From the cell containing the given text, extract its center point as [x, y] coordinate. 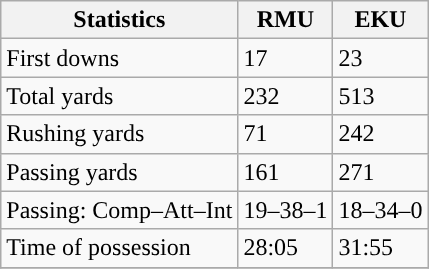
31:55 [380, 248]
Rushing yards [120, 134]
Passing: Comp–Att–Int [120, 210]
Passing yards [120, 172]
271 [380, 172]
First downs [120, 58]
19–38–1 [286, 210]
Statistics [120, 20]
Time of possession [120, 248]
RMU [286, 20]
18–34–0 [380, 210]
23 [380, 58]
242 [380, 134]
513 [380, 96]
28:05 [286, 248]
EKU [380, 20]
232 [286, 96]
17 [286, 58]
161 [286, 172]
71 [286, 134]
Total yards [120, 96]
